Return (x, y) of the center of cell containing provided text 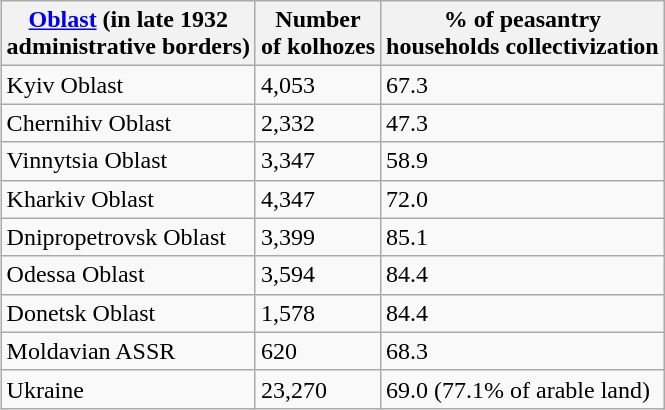
Vinnytsia Oblast (128, 161)
Donetsk Oblast (128, 313)
% of peasantryhouseholds collectivization (523, 34)
3,399 (318, 237)
Ukraine (128, 389)
4,053 (318, 85)
67.3 (523, 85)
620 (318, 351)
Chernihiv Oblast (128, 123)
Numberof kolhozes (318, 34)
85.1 (523, 237)
1,578 (318, 313)
4,347 (318, 199)
Oblast (in late 1932 administrative borders) (128, 34)
68.3 (523, 351)
Kharkiv Oblast (128, 199)
58.9 (523, 161)
23,270 (318, 389)
69.0 (77.1% of arable land) (523, 389)
Odessa Oblast (128, 275)
Moldavian ASSR (128, 351)
3,594 (318, 275)
47.3 (523, 123)
Kyiv Oblast (128, 85)
3,347 (318, 161)
2,332 (318, 123)
Dnipropetrovsk Oblast (128, 237)
72.0 (523, 199)
